Return [x, y] of the center of cell containing provided text 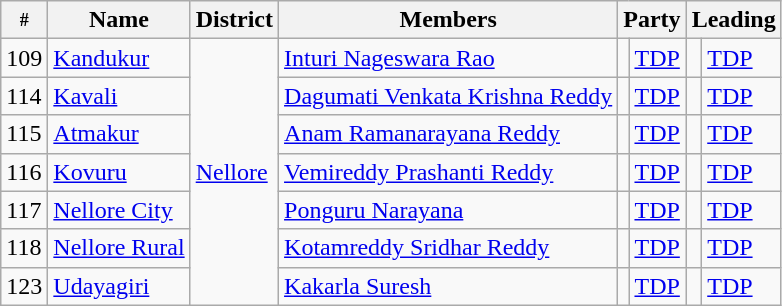
Name [119, 20]
District [234, 20]
Nellore [234, 172]
Nellore Rural [119, 248]
Ponguru Narayana [448, 210]
Members [448, 20]
118 [24, 248]
Udayagiri [119, 286]
Kotamreddy Sridhar Reddy [448, 248]
117 [24, 210]
115 [24, 134]
Vemireddy Prashanti Reddy [448, 172]
Inturi Nageswara Rao [448, 58]
Kandukur [119, 58]
Dagumati Venkata Krishna Reddy [448, 96]
116 [24, 172]
123 [24, 286]
Atmakur [119, 134]
Nellore City [119, 210]
Kakarla Suresh [448, 286]
Kavali [119, 96]
Anam Ramanarayana Reddy [448, 134]
# [24, 20]
Leading [734, 20]
109 [24, 58]
Party [652, 20]
114 [24, 96]
Kovuru [119, 172]
